Scan for the cell matching the given text and deliver its [x, y] coordinate at center. 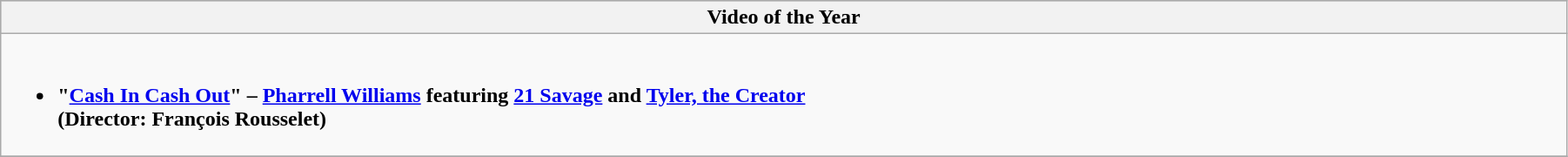
"Cash In Cash Out" – Pharrell Williams featuring 21 Savage and Tyler, the Creator(Director: François Rousselet) [784, 95]
Video of the Year [784, 17]
